For the text-containing cell, return its midpoint in [x, y] coordinate format. 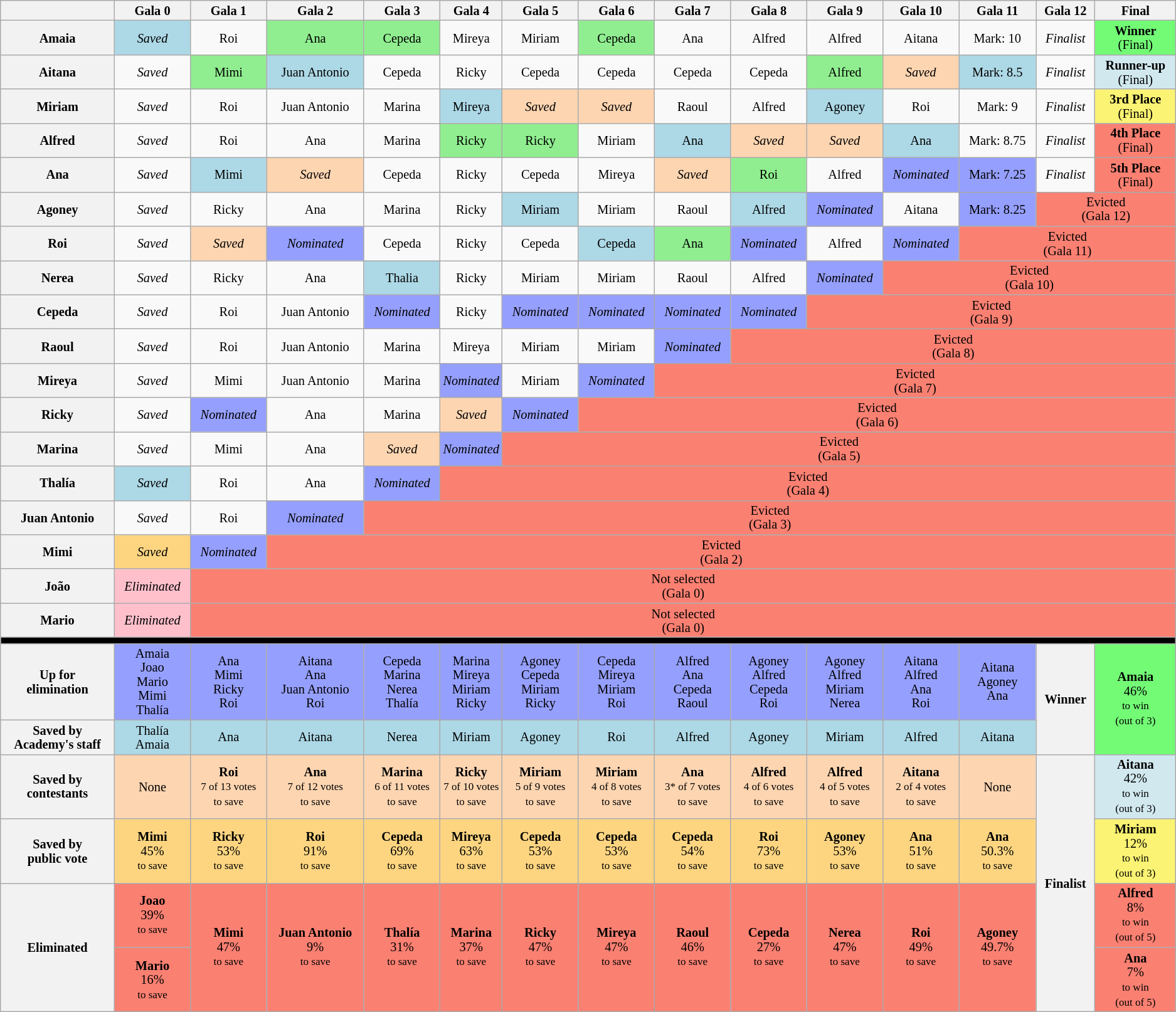
Gala 6 [616, 10]
João [58, 586]
Runner-up(Final) [1135, 71]
Gala 0 [152, 10]
Raoul46%to save [692, 947]
ThalíaAmaia [152, 737]
Ricky47%to save [541, 947]
Mimi47%to save [228, 947]
Roi7 of 13 votesto save [228, 786]
Gala 11 [997, 10]
Saved bycontestants [58, 786]
Evicted(Gala 7) [916, 380]
Marina6 of 11 votesto save [401, 786]
Mark: 9 [997, 107]
Mireya47%to save [616, 947]
Roi91%to save [315, 850]
Thalia [401, 277]
Ana7 of 12 votesto save [315, 786]
Evicted(Gala 10) [1030, 277]
Mark: 10 [997, 38]
Up forelimination [58, 682]
Ricky7 of 10 votesto save [472, 786]
AitanaAlfredAnaRoi [921, 682]
Miriam4 of 8 votesto save [616, 786]
Cepeda27%to save [769, 947]
Mark: 7.25 [997, 174]
Aitana2 of 4 votesto save [921, 786]
Ana51%to save [921, 850]
Gala 5 [541, 10]
Gala 7 [692, 10]
Gala 10 [921, 10]
MarinaMireyaMiriamRicky [472, 682]
Miriam12%to win(out of 3) [1135, 850]
Ana7%to win(out of 5) [1135, 979]
Evicted(Gala 6) [877, 415]
Mario [58, 621]
Saved bypublic vote [58, 850]
Evicted(Gala 3) [770, 518]
AitanaAgoneyAna [997, 682]
Evicted(Gala 12) [1106, 209]
Juan Antonio9%to save [315, 947]
4th Place(Final) [1135, 140]
Gala 9 [844, 10]
Thalía [58, 483]
Thalía31%to save [401, 947]
Aitana42%to win(out of 3) [1135, 786]
Alfred4 of 6 votesto save [769, 786]
Gala 2 [315, 10]
Evicted(Gala 2) [721, 552]
AgoneyCepedaMiriamRicky [541, 682]
Gala 4 [472, 10]
Miriam5 of 9 votesto save [541, 786]
Ana50.3%to save [997, 850]
Evicted(Gala 8) [953, 346]
CepedaMarinaNereaThalía [401, 682]
AitanaAnaJuan AntonioRoi [315, 682]
Mark: 8.25 [997, 209]
CepedaMireyaMiriamRoi [616, 682]
Cepeda54%to save [692, 850]
Roi49%to save [921, 947]
AmaiaJoaoMarioMimiThalía [152, 682]
AgoneyAlfredCepedaRoi [769, 682]
Amaia46%to win(out of 3) [1135, 698]
Alfred4 of 5 votesto save [844, 786]
Winner(Final) [1135, 38]
Cepeda69%to save [401, 850]
Gala 8 [769, 10]
Evicted(Gala 4) [808, 483]
Ricky53%to save [228, 850]
Evicted(Gala 9) [991, 312]
Final [1135, 10]
Mark: 8.5 [997, 71]
Amaia [58, 38]
AgoneyAlfredMiriamNerea [844, 682]
Alfred8%to win(out of 5) [1135, 915]
Mireya63%to save [472, 850]
5th Place(Final) [1135, 174]
AnaMimiRickyRoi [228, 682]
Saved byAcademy's staff [58, 737]
Mark: 8.75 [997, 140]
Marina37%to save [472, 947]
Nerea47%to save [844, 947]
Gala 12 [1066, 10]
3rd Place(Final) [1135, 107]
Mario16%to save [152, 979]
Winner [1066, 698]
AlfredAnaCepedaRaoul [692, 682]
Evicted(Gala 5) [839, 449]
Agoney49.7%to save [997, 947]
Agoney53%to save [844, 850]
Joao39%to save [152, 915]
Mimi45%to save [152, 850]
Evicted(Gala 11) [1067, 243]
Gala 1 [228, 10]
Roi73%to save [769, 850]
Ana3* of 7 votesto save [692, 786]
Gala 3 [401, 10]
